Extract the (x, y) coordinate from the center of the cell holding the provided text.  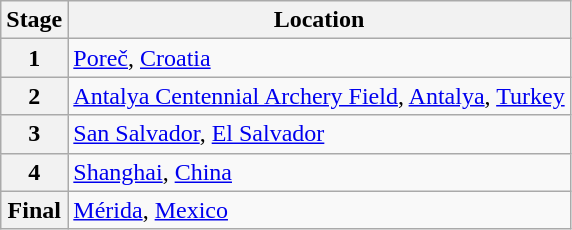
Antalya Centennial Archery Field, Antalya, Turkey (319, 96)
Mérida, Mexico (319, 210)
Shanghai, China (319, 172)
Stage (34, 20)
San Salvador, El Salvador (319, 134)
3 (34, 134)
Poreč, Croatia (319, 58)
Location (319, 20)
2 (34, 96)
Final (34, 210)
1 (34, 58)
4 (34, 172)
